Scan for the cell matching the given text and deliver its (X, Y) coordinate at center. 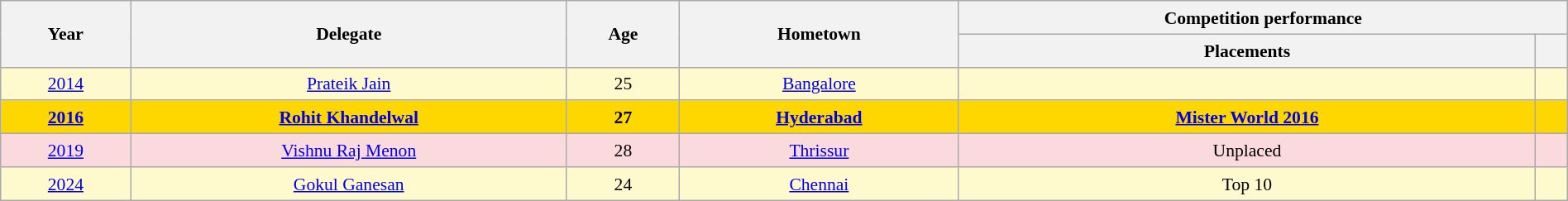
Chennai (819, 184)
Rohit Khandelwal (349, 117)
Top 10 (1247, 184)
Year (66, 34)
27 (623, 117)
Bangalore (819, 84)
Hometown (819, 34)
Thrissur (819, 151)
25 (623, 84)
Delegate (349, 34)
24 (623, 184)
Unplaced (1247, 151)
Hyderabad (819, 117)
28 (623, 151)
2014 (66, 84)
Placements (1247, 50)
Gokul Ganesan (349, 184)
Competition performance (1263, 17)
Prateik Jain (349, 84)
Vishnu Raj Menon (349, 151)
2019 (66, 151)
Age (623, 34)
Mister World 2016 (1247, 117)
2024 (66, 184)
2016 (66, 117)
